Pinpoint the cell where the given text exists, returning its (x, y) midpoint coordinate. 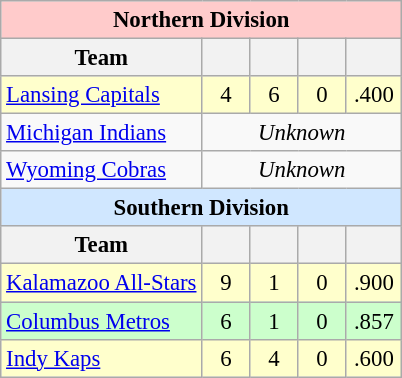
.900 (374, 283)
Columbus Metros (102, 321)
.400 (374, 95)
Wyoming Cobras (102, 170)
Lansing Capitals (102, 95)
Kalamazoo All-Stars (102, 283)
.857 (374, 321)
.600 (374, 358)
Southern Division (202, 208)
Michigan Indians (102, 133)
9 (226, 283)
Northern Division (202, 20)
Indy Kaps (102, 358)
